Return the (x, y) coordinate for the center point of the cell that contains the specified text.  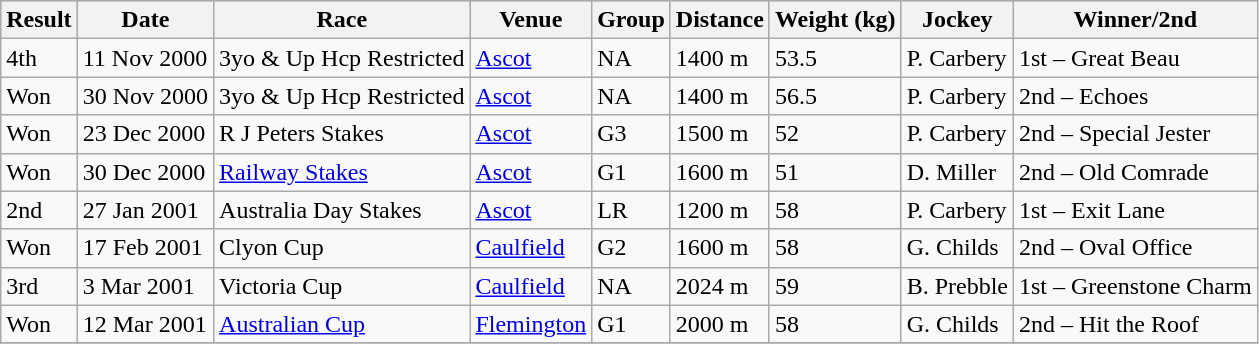
1st – Greenstone Charm (1135, 286)
23 Dec 2000 (145, 134)
Railway Stakes (342, 172)
B. Prebble (957, 286)
17 Feb 2001 (145, 248)
Australian Cup (342, 324)
Venue (531, 20)
56.5 (835, 96)
Flemington (531, 324)
3 Mar 2001 (145, 286)
12 Mar 2001 (145, 324)
R J Peters Stakes (342, 134)
Clyon Cup (342, 248)
27 Jan 2001 (145, 210)
Winner/2nd (1135, 20)
2nd (39, 210)
Date (145, 20)
LR (632, 210)
1st – Exit Lane (1135, 210)
Distance (720, 20)
D. Miller (957, 172)
Race (342, 20)
G3 (632, 134)
Victoria Cup (342, 286)
30 Nov 2000 (145, 96)
Jockey (957, 20)
Australia Day Stakes (342, 210)
11 Nov 2000 (145, 58)
2nd – Echoes (1135, 96)
52 (835, 134)
1200 m (720, 210)
2nd – Old Comrade (1135, 172)
1st – Great Beau (1135, 58)
Weight (kg) (835, 20)
G2 (632, 248)
2024 m (720, 286)
30 Dec 2000 (145, 172)
59 (835, 286)
2nd – Oval Office (1135, 248)
51 (835, 172)
2nd – Special Jester (1135, 134)
1500 m (720, 134)
Group (632, 20)
4th (39, 58)
Result (39, 20)
2000 m (720, 324)
3rd (39, 286)
53.5 (835, 58)
2nd – Hit the Roof (1135, 324)
